Pinpoint the cell where the given text exists, returning its (X, Y) midpoint coordinate. 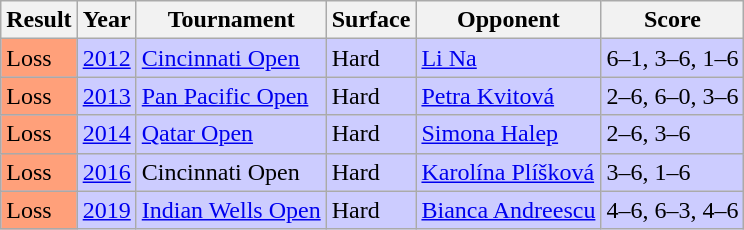
6–1, 3–6, 1–6 (672, 58)
2013 (106, 96)
Tournament (231, 20)
4–6, 6–3, 4–6 (672, 210)
Petra Kvitová (508, 96)
Bianca Andreescu (508, 210)
2016 (106, 172)
Surface (371, 20)
Pan Pacific Open (231, 96)
Simona Halep (508, 134)
Li Na (508, 58)
2012 (106, 58)
2019 (106, 210)
Qatar Open (231, 134)
Karolína Plíšková (508, 172)
Indian Wells Open (231, 210)
Score (672, 20)
Result (39, 20)
2014 (106, 134)
2–6, 6–0, 3–6 (672, 96)
Opponent (508, 20)
Year (106, 20)
2–6, 3–6 (672, 134)
3–6, 1–6 (672, 172)
